Extract the (X, Y) coordinate from the center of the cell holding the provided text.  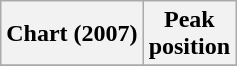
Chart (2007) (72, 34)
Peakposition (189, 34)
